Provide the [x, y] coordinate of the cell's center where the given text is located.  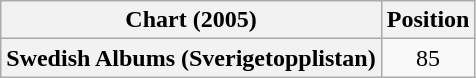
Chart (2005) [191, 20]
85 [428, 58]
Swedish Albums (Sverigetopplistan) [191, 58]
Position [428, 20]
